Search for the cell housing the specified text and yield its [x, y] center coordinate. 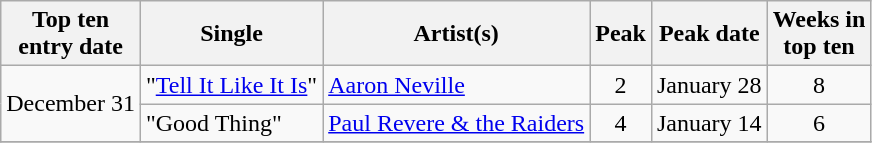
2 [621, 85]
Aaron Neville [456, 85]
January 28 [709, 85]
4 [621, 123]
Paul Revere & the Raiders [456, 123]
"Good Thing" [231, 123]
Artist(s) [456, 34]
Single [231, 34]
Peak [621, 34]
January 14 [709, 123]
December 31 [71, 104]
Weeks intop ten [819, 34]
Peak date [709, 34]
8 [819, 85]
6 [819, 123]
Top tenentry date [71, 34]
"Tell It Like It Is" [231, 85]
